Locate the cell with the specified text and output its [x, y] center coordinate. 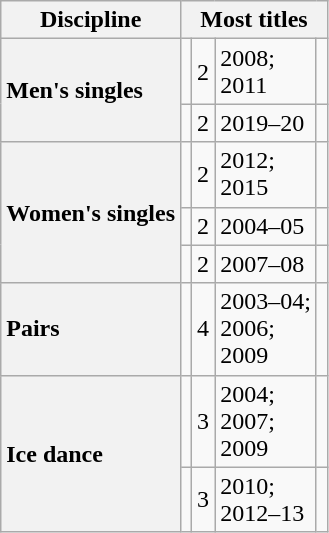
2007–08 [266, 264]
2004;2007;2009 [266, 421]
2012;2015 [266, 174]
2003–04;2006;2009 [266, 329]
2010;2012–13 [266, 500]
Discipline [91, 20]
2008;2011 [266, 72]
2019–20 [266, 123]
Most titles [254, 20]
Pairs [91, 329]
Women's singles [91, 212]
Men's singles [91, 90]
4 [204, 329]
2004–05 [266, 226]
Ice dance [91, 454]
